Pinpoint the cell where the given text exists, returning its [x, y] midpoint coordinate. 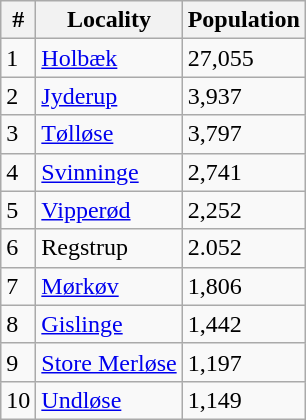
1,149 [244, 400]
1,197 [244, 362]
Holbæk [109, 58]
8 [18, 324]
4 [18, 172]
1,806 [244, 286]
1,442 [244, 324]
Gislinge [109, 324]
7 [18, 286]
Regstrup [109, 248]
3 [18, 134]
Tølløse [109, 134]
3,797 [244, 134]
Locality [109, 20]
9 [18, 362]
6 [18, 248]
5 [18, 210]
Jyderup [109, 96]
Vipperød [109, 210]
Svinninge [109, 172]
2,741 [244, 172]
3,937 [244, 96]
27,055 [244, 58]
Mørkøv [109, 286]
2.052 [244, 248]
2,252 [244, 210]
1 [18, 58]
10 [18, 400]
Store Merløse [109, 362]
# [18, 20]
Undløse [109, 400]
Population [244, 20]
2 [18, 96]
